Scan for the cell matching the given text and deliver its (X, Y) coordinate at center. 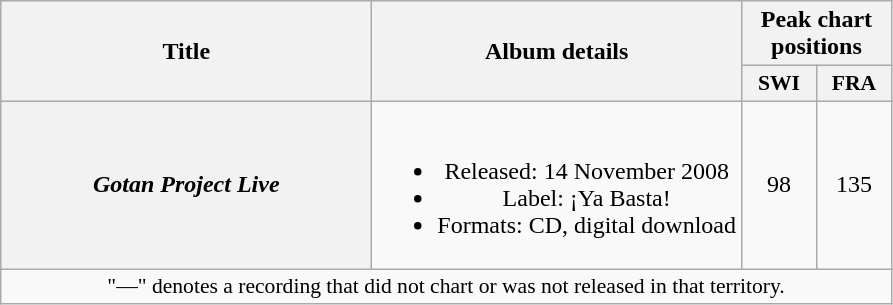
Peak chart positions (817, 34)
Gotan Project Live (186, 184)
98 (780, 184)
SWI (780, 84)
"—" denotes a recording that did not chart or was not released in that territory. (446, 286)
Album details (557, 52)
Released: 14 November 2008Label: ¡Ya Basta!Formats: CD, digital download (557, 184)
FRA (854, 84)
Title (186, 52)
135 (854, 184)
